Scan for the cell matching the given text and deliver its (x, y) coordinate at center. 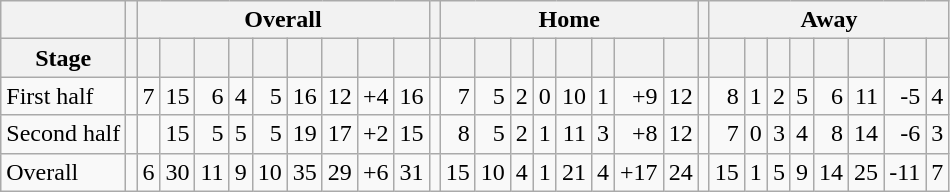
Away (829, 20)
Home (569, 20)
Second half (64, 134)
Stage (64, 58)
-5 (905, 96)
+4 (376, 96)
+6 (376, 172)
+2 (376, 134)
30 (178, 172)
+9 (640, 96)
+8 (640, 134)
17 (340, 134)
19 (304, 134)
24 (680, 172)
35 (304, 172)
+17 (640, 172)
First half (64, 96)
21 (574, 172)
29 (340, 172)
-6 (905, 134)
25 (866, 172)
-11 (905, 172)
31 (412, 172)
